Extract the [X, Y] coordinate from the center of the cell holding the provided text.  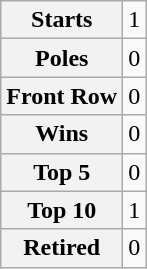
Front Row [62, 96]
Wins [62, 134]
Top 10 [62, 210]
Poles [62, 58]
Starts [62, 20]
Top 5 [62, 172]
Retired [62, 248]
